For the text-containing cell, return its midpoint in [x, y] coordinate format. 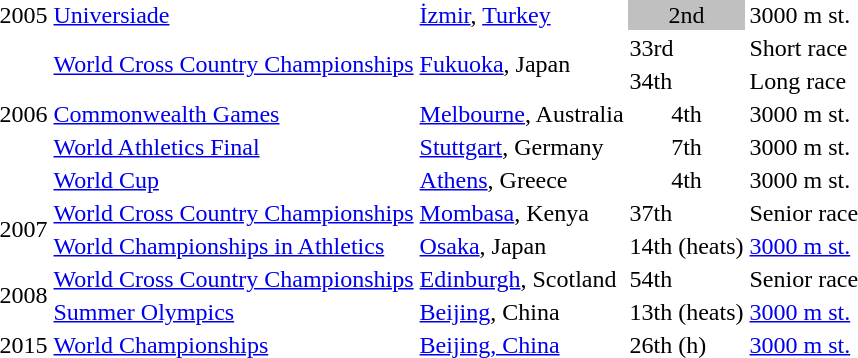
World Cup [234, 180]
13th (heats) [686, 312]
Commonwealth Games [234, 114]
Athens, Greece [522, 180]
34th [686, 81]
Mombasa, Kenya [522, 213]
14th (heats) [686, 246]
Osaka, Japan [522, 246]
Stuttgart, Germany [522, 147]
54th [686, 279]
Summer Olympics [234, 312]
7th [686, 147]
Universiade [234, 15]
World Championships in Athletics [234, 246]
Fukuoka, Japan [522, 64]
33rd [686, 48]
Edinburgh, Scotland [522, 279]
Melbourne, Australia [522, 114]
World Athletics Final [234, 147]
2nd [686, 15]
37th [686, 213]
İzmir, Turkey [522, 15]
Beijing, China [522, 312]
